Locate the cell with the specified text and output its (x, y) center coordinate. 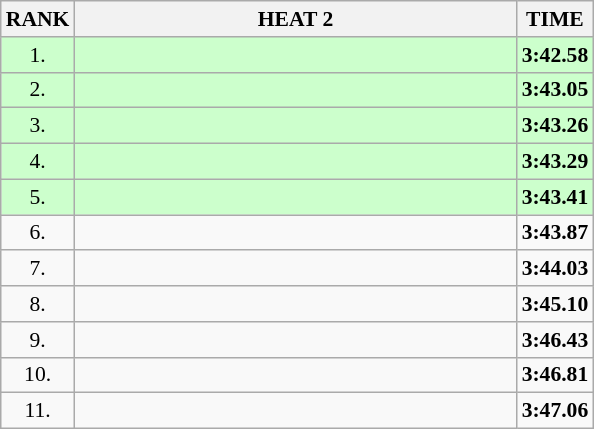
10. (38, 375)
7. (38, 269)
1. (38, 55)
9. (38, 340)
3:42.58 (556, 55)
3:43.41 (556, 197)
TIME (556, 19)
3:43.87 (556, 233)
3:47.06 (556, 411)
8. (38, 304)
11. (38, 411)
2. (38, 90)
HEAT 2 (295, 19)
3:45.10 (556, 304)
3:44.03 (556, 269)
3:46.81 (556, 375)
4. (38, 162)
3:43.29 (556, 162)
3:46.43 (556, 340)
3:43.05 (556, 90)
5. (38, 197)
6. (38, 233)
RANK (38, 19)
3:43.26 (556, 126)
3. (38, 126)
